From the cell containing the given text, extract its center point as (X, Y) coordinate. 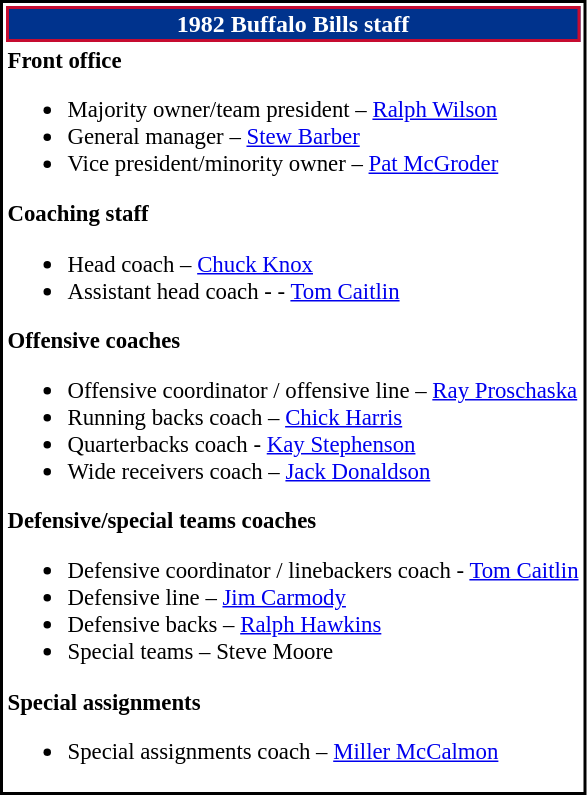
1982 Buffalo Bills staff (293, 24)
